Search for the cell housing the specified text and yield its [x, y] center coordinate. 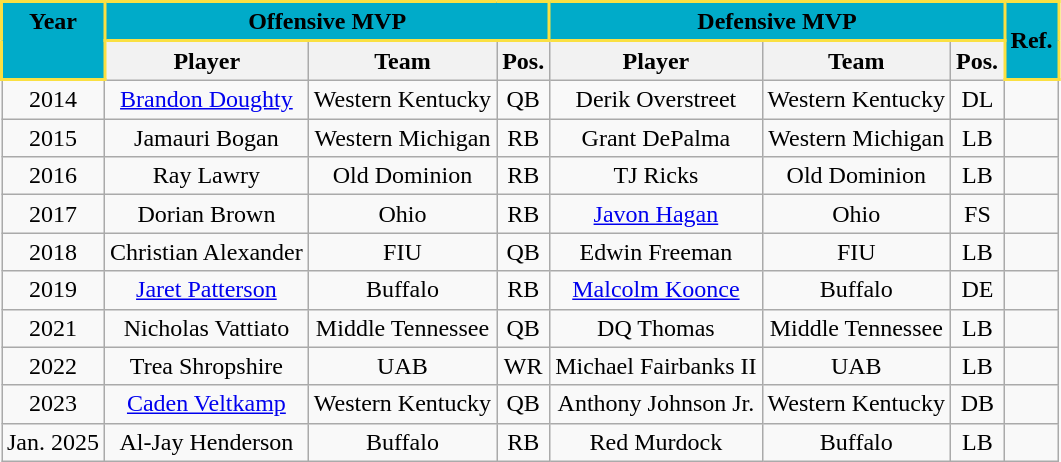
DQ Thomas [656, 328]
WR [524, 366]
2023 [54, 404]
Christian Alexander [207, 252]
2019 [54, 290]
2015 [54, 138]
DB [977, 404]
Brandon Doughty [207, 100]
Jaret Patterson [207, 290]
Al-Jay Henderson [207, 442]
DE [977, 290]
Jan. 2025 [54, 442]
Ray Lawry [207, 176]
TJ Ricks [656, 176]
Nicholas Vattiato [207, 328]
2022 [54, 366]
Ref. [1032, 41]
2018 [54, 252]
Anthony Johnson Jr. [656, 404]
Caden Veltkamp [207, 404]
FS [977, 214]
Grant DePalma [656, 138]
Trea Shropshire [207, 366]
Jamauri Bogan [207, 138]
Dorian Brown [207, 214]
2014 [54, 100]
Offensive MVP [328, 22]
DL [977, 100]
2016 [54, 176]
Javon Hagan [656, 214]
Edwin Freeman [656, 252]
Malcolm Koonce [656, 290]
Michael Fairbanks II [656, 366]
Defensive MVP [778, 22]
Derik Overstreet [656, 100]
Red Murdock [656, 442]
2017 [54, 214]
Year [54, 41]
2021 [54, 328]
